Output the (x, y) coordinate of the center of the cell containing the given text.  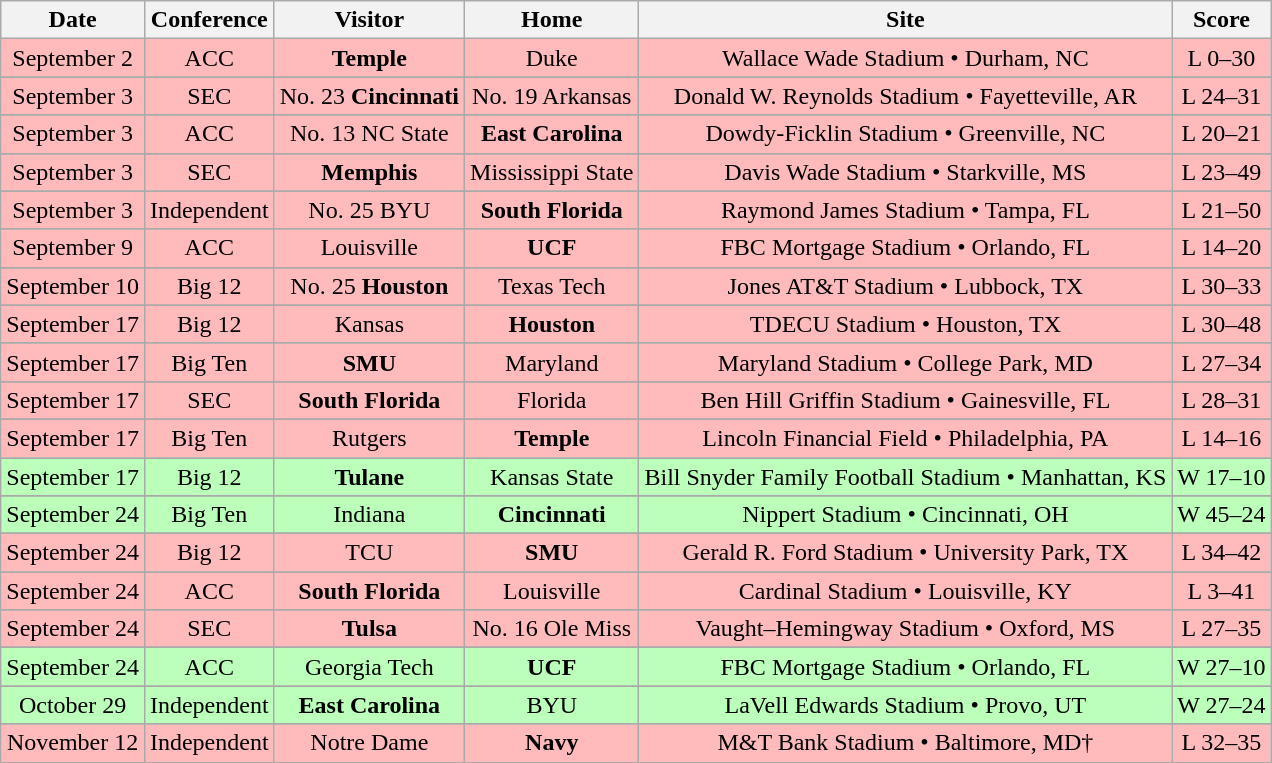
Rutgers (369, 438)
Vaught–Hemingway Stadium • Oxford, MS (906, 629)
Visitor (369, 20)
Site (906, 20)
Indiana (369, 515)
Davis Wade Stadium • Starkville, MS (906, 172)
Nippert Stadium • Cincinnati, OH (906, 515)
September 10 (73, 286)
Texas Tech (552, 286)
L 23–49 (1222, 172)
Ben Hill Griffin Stadium • Gainesville, FL (906, 400)
L 0–30 (1222, 58)
W 27–24 (1222, 705)
No. 19 Arkansas (552, 96)
TDECU Stadium • Houston, TX (906, 324)
L 27–34 (1222, 362)
No. 13 NC State (369, 134)
W 45–24 (1222, 515)
November 12 (73, 743)
Navy (552, 743)
Date (73, 20)
No. 25 BYU (369, 210)
L 30–33 (1222, 286)
Gerald R. Ford Stadium • University Park, TX (906, 553)
Maryland (552, 362)
L 3–41 (1222, 591)
Conference (209, 20)
M&T Bank Stadium • Baltimore, MD† (906, 743)
L 14–20 (1222, 248)
September 2 (73, 58)
TCU (369, 553)
September 9 (73, 248)
Lincoln Financial Field • Philadelphia, PA (906, 438)
Dowdy-Ficklin Stadium • Greenville, NC (906, 134)
Home (552, 20)
Cincinnati (552, 515)
L 27–35 (1222, 629)
Bill Snyder Family Football Stadium • Manhattan, KS (906, 477)
Houston (552, 324)
October 29 (73, 705)
W 17–10 (1222, 477)
Memphis (369, 172)
No. 25 Houston (369, 286)
L 24–31 (1222, 96)
Kansas State (552, 477)
L 14–16 (1222, 438)
W 27–10 (1222, 667)
L 32–35 (1222, 743)
Wallace Wade Stadium • Durham, NC (906, 58)
Score (1222, 20)
BYU (552, 705)
Cardinal Stadium • Louisville, KY (906, 591)
Duke (552, 58)
Donald W. Reynolds Stadium • Fayetteville, AR (906, 96)
Georgia Tech (369, 667)
Jones AT&T Stadium • Lubbock, TX (906, 286)
L 30–48 (1222, 324)
L 20–21 (1222, 134)
Kansas (369, 324)
Notre Dame (369, 743)
LaVell Edwards Stadium • Provo, UT (906, 705)
Raymond James Stadium • Tampa, FL (906, 210)
Florida (552, 400)
L 34–42 (1222, 553)
L 28–31 (1222, 400)
Tulane (369, 477)
Tulsa (369, 629)
No. 23 Cincinnati (369, 96)
No. 16 Ole Miss (552, 629)
L 21–50 (1222, 210)
Mississippi State (552, 172)
Maryland Stadium • College Park, MD (906, 362)
